Return (x, y) of the center of cell containing provided text 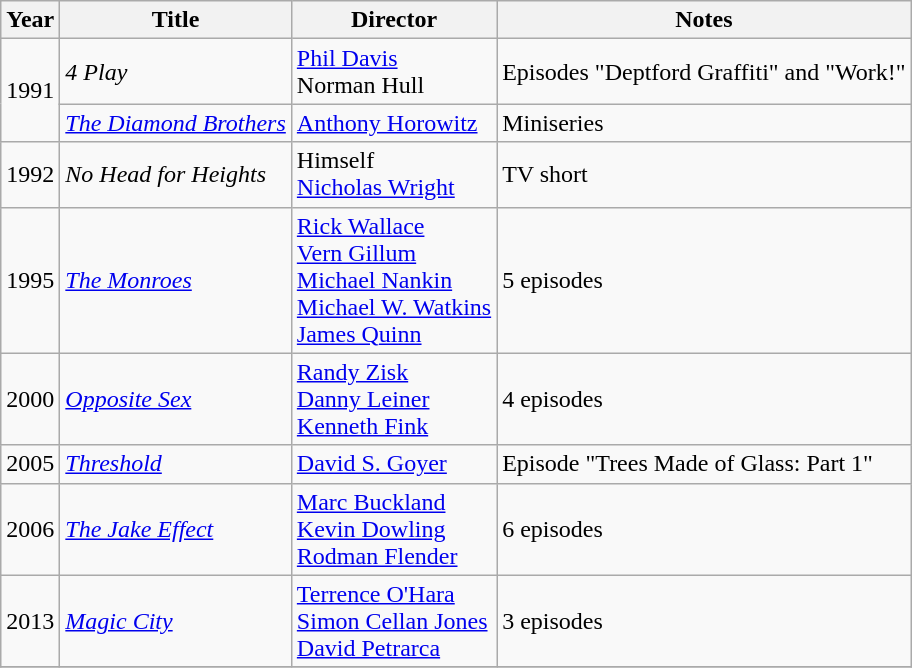
Opposite Sex (176, 399)
Director (394, 20)
5 episodes (704, 280)
Year (30, 20)
1995 (30, 280)
Magic City (176, 621)
1992 (30, 174)
TV short (704, 174)
4 episodes (704, 399)
2005 (30, 464)
David S. Goyer (394, 464)
6 episodes (704, 529)
HimselfNicholas Wright (394, 174)
Notes (704, 20)
Marc BucklandKevin DowlingRodman Flender (394, 529)
Phil DavisNorman Hull (394, 72)
4 Play (176, 72)
Episodes "Deptford Graffiti" and "Work!" (704, 72)
Threshold (176, 464)
Anthony Horowitz (394, 123)
The Jake Effect (176, 529)
No Head for Heights (176, 174)
Title (176, 20)
Episode "Trees Made of Glass: Part 1" (704, 464)
The Diamond Brothers (176, 123)
Miniseries (704, 123)
The Monroes (176, 280)
Randy ZiskDanny LeinerKenneth Fink (394, 399)
2013 (30, 621)
1991 (30, 90)
Terrence O'HaraSimon Cellan JonesDavid Petrarca (394, 621)
Rick WallaceVern GillumMichael NankinMichael W. WatkinsJames Quinn (394, 280)
2000 (30, 399)
3 episodes (704, 621)
2006 (30, 529)
